Identify which cell holds the provided text, then report its (x, y) central coordinate. 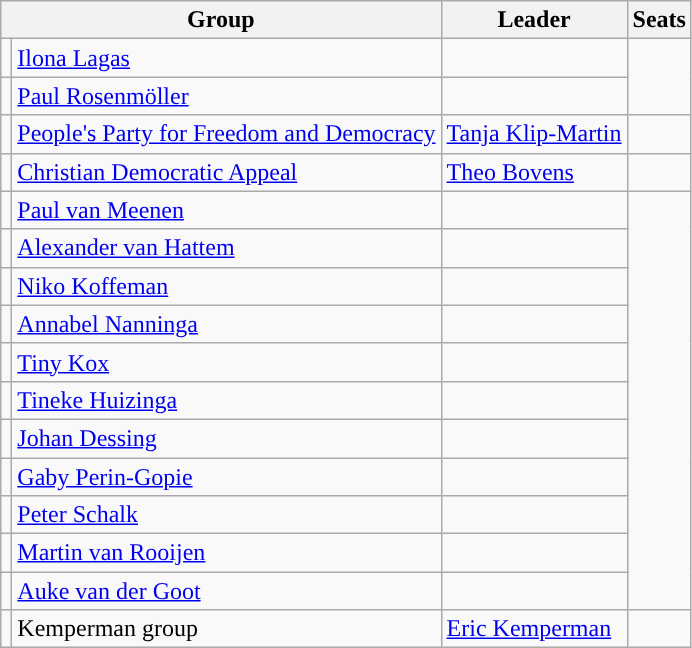
Paul van Meenen (226, 210)
Group (221, 20)
Kemperman group (226, 629)
Eric Kemperman (534, 629)
Seats (659, 20)
Tineke Huizinga (226, 400)
Gaby Perin-Gopie (226, 477)
Theo Bovens (534, 172)
Johan Dessing (226, 438)
Christian Democratic Appeal (226, 172)
Alexander van Hattem (226, 248)
Tanja Klip-Martin (534, 134)
People's Party for Freedom and Democracy (226, 134)
Tiny Kox (226, 362)
Paul Rosenmöller (226, 96)
Peter Schalk (226, 515)
Ilona Lagas (226, 58)
Niko Koffeman (226, 286)
Auke van der Goot (226, 591)
Leader (534, 20)
Annabel Nanninga (226, 324)
Martin van Rooijen (226, 553)
